Provide the (X, Y) coordinate of the cell's center where the given text is located.  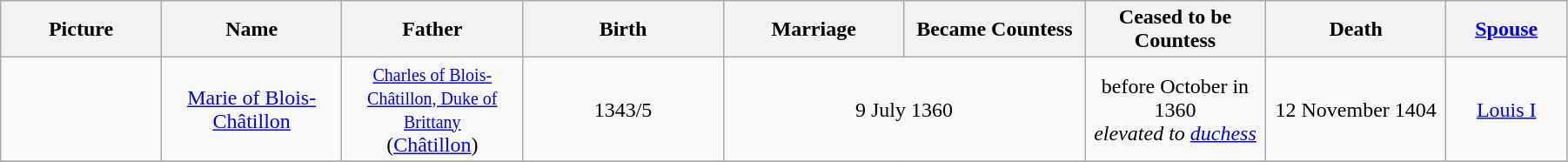
Name (251, 30)
12 November 1404 (1356, 110)
Picture (82, 30)
Father (432, 30)
Ceased to be Countess (1176, 30)
before October in 1360elevated to duchess (1176, 110)
Birth (623, 30)
Death (1356, 30)
Louis I (1506, 110)
Spouse (1506, 30)
9 July 1360 (903, 110)
Marie of Blois-Châtillon (251, 110)
Marriage (814, 30)
Became Countess (995, 30)
Charles of Blois-Châtillon, Duke of Brittany (Châtillon) (432, 110)
1343/5 (623, 110)
